Pinpoint the cell where the given text exists, returning its [x, y] midpoint coordinate. 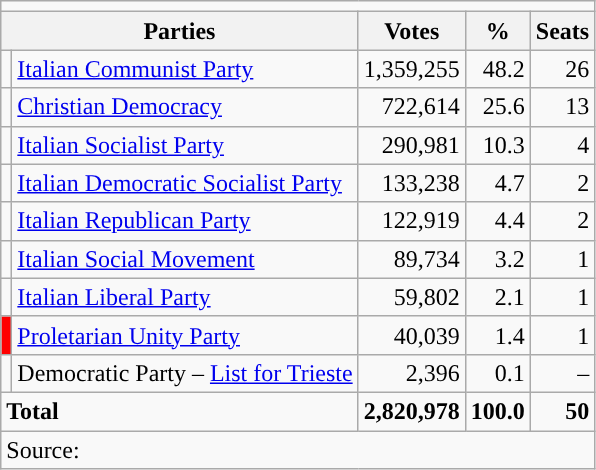
4 [562, 145]
133,238 [412, 183]
2.1 [498, 297]
Democratic Party – List for Trieste [185, 373]
2,820,978 [412, 411]
Italian Liberal Party [185, 297]
Italian Democratic Socialist Party [185, 183]
% [498, 31]
13 [562, 107]
10.3 [498, 145]
Votes [412, 31]
40,039 [412, 335]
Proletarian Unity Party [185, 335]
89,734 [412, 259]
1,359,255 [412, 69]
Italian Socialist Party [185, 145]
100.0 [498, 411]
Christian Democracy [185, 107]
– [562, 373]
Parties [180, 31]
4.4 [498, 221]
Italian Communist Party [185, 69]
Italian Social Movement [185, 259]
2,396 [412, 373]
Italian Republican Party [185, 221]
26 [562, 69]
1.4 [498, 335]
3.2 [498, 259]
Total [180, 411]
Seats [562, 31]
0.1 [498, 373]
59,802 [412, 297]
Source: [298, 449]
50 [562, 411]
25.6 [498, 107]
722,614 [412, 107]
48.2 [498, 69]
290,981 [412, 145]
4.7 [498, 183]
122,919 [412, 221]
